Extract the [x, y] coordinate from the center of the cell holding the provided text.  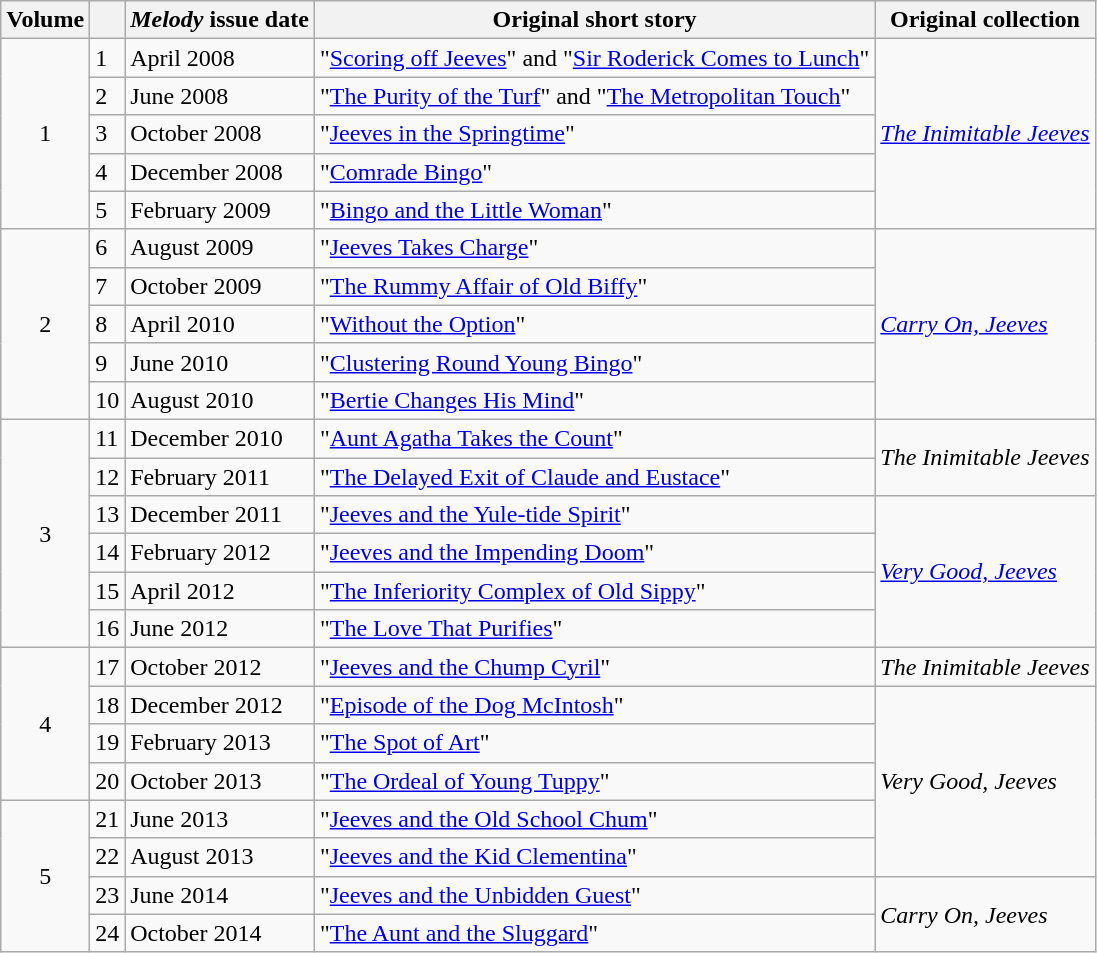
October 2009 [220, 286]
June 2008 [220, 96]
"Jeeves and the Impending Doom" [594, 553]
"Aunt Agatha Takes the Count" [594, 438]
"Jeeves and the Yule-tide Spirit" [594, 515]
April 2008 [220, 58]
21 [108, 819]
August 2013 [220, 857]
October 2012 [220, 667]
"Without the Option" [594, 324]
February 2012 [220, 553]
23 [108, 895]
"Jeeves in the Springtime" [594, 134]
"The Rummy Affair of Old Biffy" [594, 286]
8 [108, 324]
19 [108, 743]
"The Purity of the Turf" and "The Metropolitan Touch" [594, 96]
11 [108, 438]
February 2013 [220, 743]
12 [108, 477]
"Clustering Round Young Bingo" [594, 362]
August 2010 [220, 400]
15 [108, 591]
October 2013 [220, 781]
"The Aunt and the Sluggard" [594, 933]
June 2010 [220, 362]
Original collection [985, 20]
"The Delayed Exit of Claude and Eustace" [594, 477]
August 2009 [220, 248]
December 2012 [220, 705]
"Bertie Changes His Mind" [594, 400]
October 2008 [220, 134]
Volume [46, 20]
"Bingo and the Little Woman" [594, 210]
Melody issue date [220, 20]
9 [108, 362]
"Jeeves and the Chump Cyril" [594, 667]
Original short story [594, 20]
December 2011 [220, 515]
"The Inferiority Complex of Old Sippy" [594, 591]
24 [108, 933]
14 [108, 553]
13 [108, 515]
"Jeeves and the Old School Chum" [594, 819]
6 [108, 248]
22 [108, 857]
7 [108, 286]
"Episode of the Dog McIntosh" [594, 705]
December 2010 [220, 438]
16 [108, 629]
17 [108, 667]
"The Spot of Art" [594, 743]
10 [108, 400]
"Scoring off Jeeves" and "Sir Roderick Comes to Lunch" [594, 58]
June 2013 [220, 819]
June 2012 [220, 629]
"Comrade Bingo" [594, 172]
December 2008 [220, 172]
February 2011 [220, 477]
"The Love That Purifies" [594, 629]
"Jeeves and the Unbidden Guest" [594, 895]
"Jeeves and the Kid Clementina" [594, 857]
October 2014 [220, 933]
April 2010 [220, 324]
April 2012 [220, 591]
20 [108, 781]
"Jeeves Takes Charge" [594, 248]
"The Ordeal of Young Tuppy" [594, 781]
18 [108, 705]
February 2009 [220, 210]
June 2014 [220, 895]
